Locate the cell with the specified text and output its (x, y) center coordinate. 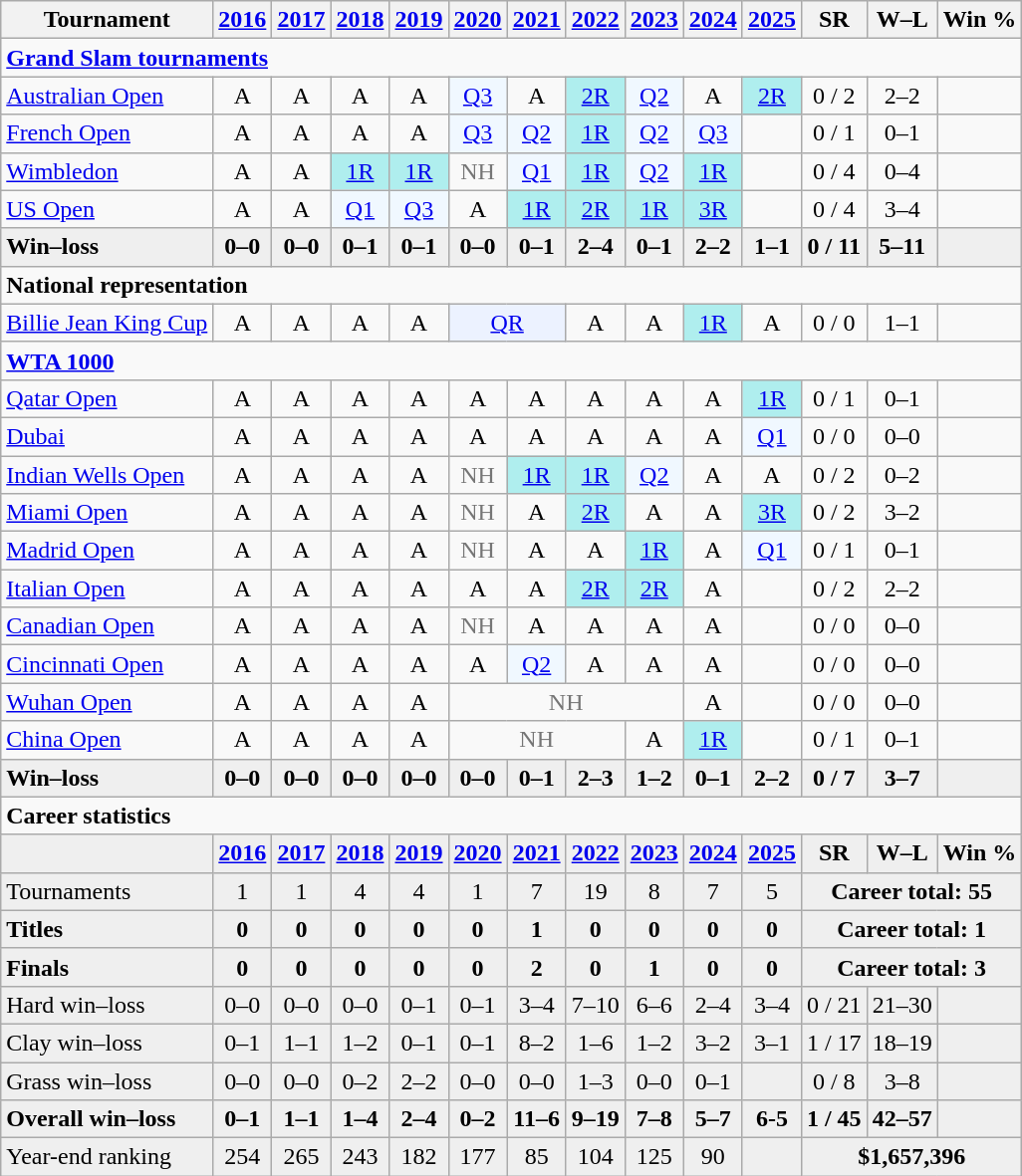
182 (418, 1157)
Career total: 55 (910, 891)
0 / 8 (834, 1080)
104 (596, 1157)
1–3 (596, 1080)
Grass win–loss (108, 1080)
Year-end ranking (108, 1157)
China Open (108, 740)
254 (243, 1157)
9–19 (596, 1119)
8 (653, 891)
0 / 7 (834, 778)
Madrid Open (108, 551)
6-5 (771, 1119)
5–11 (902, 247)
Career total: 1 (910, 929)
US Open (108, 209)
Dubai (108, 436)
Australian Open (108, 96)
Cincinnati Open (108, 664)
Career statistics (512, 816)
18–19 (902, 1043)
Tournament (108, 20)
5–7 (713, 1119)
Titles (108, 929)
21–30 (902, 1005)
19 (596, 891)
1 / 45 (834, 1119)
Clay win–loss (108, 1043)
Hard win–loss (108, 1005)
Indian Wells Open (108, 475)
243 (361, 1157)
Finals (108, 967)
Qatar Open (108, 398)
Billie Jean King Cup (108, 323)
1–6 (596, 1043)
WTA 1000 (512, 360)
1 / 17 (834, 1043)
177 (478, 1157)
5 (771, 891)
90 (713, 1157)
0 / 11 (834, 247)
125 (653, 1157)
0–4 (902, 171)
QR (507, 323)
265 (301, 1157)
6–6 (653, 1005)
3–1 (771, 1043)
Wimbledon (108, 171)
Canadian Open (108, 626)
Tournaments (108, 891)
7–10 (596, 1005)
Wuhan Open (108, 702)
2 (536, 967)
3–8 (902, 1080)
2–3 (596, 778)
$1,657,396 (910, 1157)
1–4 (361, 1119)
85 (536, 1157)
42–57 (902, 1119)
Grand Slam tournaments (512, 58)
French Open (108, 133)
Italian Open (108, 588)
Miami Open (108, 513)
7–8 (653, 1119)
3–7 (902, 778)
Career total: 3 (910, 967)
8–2 (536, 1043)
National representation (512, 285)
Overall win–loss (108, 1119)
0 / 21 (834, 1005)
11–6 (536, 1119)
